Scan for the cell matching the given text and deliver its (x, y) coordinate at center. 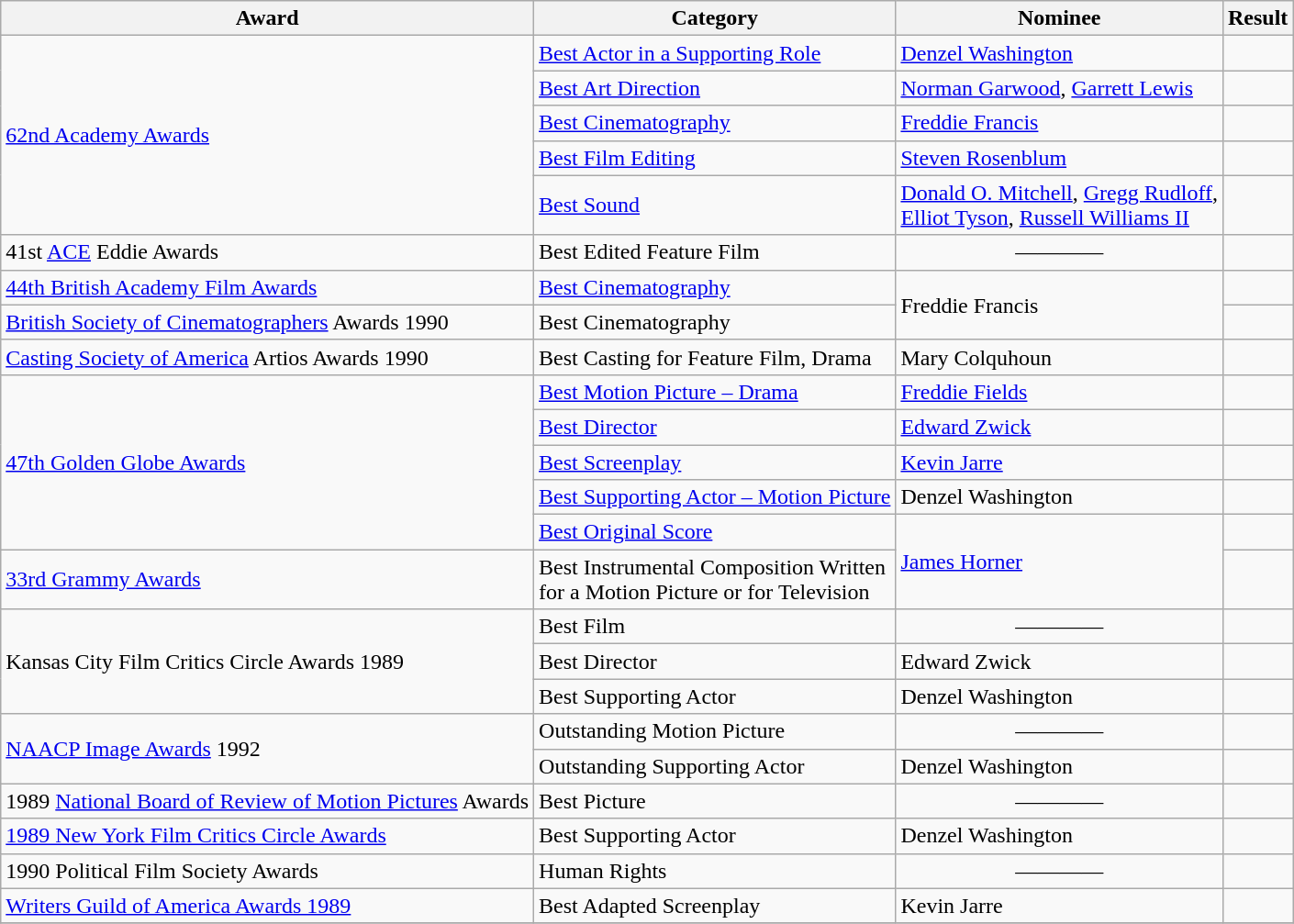
Best Film Editing (715, 158)
NAACP Image Awards 1992 (268, 749)
Outstanding Supporting Actor (715, 766)
James Horner (1059, 562)
British Society of Cinematographers Awards 1990 (268, 322)
Best Sound (715, 206)
1990 Political Film Society Awards (268, 871)
Best Picture (715, 801)
Mary Colquhoun (1059, 357)
Casting Society of America Artios Awards 1990 (268, 357)
47th Golden Globe Awards (268, 462)
Best Screenplay (715, 462)
Writers Guild of America Awards 1989 (268, 906)
Best Supporting Actor – Motion Picture (715, 497)
Award (268, 18)
Freddie Fields (1059, 392)
62nd Academy Awards (268, 136)
Best Edited Feature Film (715, 252)
44th British Academy Film Awards (268, 287)
Steven Rosenblum (1059, 158)
Result (1257, 18)
Nominee (1059, 18)
Best Casting for Feature Film, Drama (715, 357)
Best Adapted Screenplay (715, 906)
Norman Garwood, Garrett Lewis (1059, 88)
1989 National Board of Review of Motion Pictures Awards (268, 801)
Best Art Direction (715, 88)
1989 New York Film Critics Circle Awards (268, 836)
Human Rights (715, 871)
Category (715, 18)
Kansas City Film Critics Circle Awards 1989 (268, 662)
Outstanding Motion Picture (715, 731)
Best Original Score (715, 532)
Best Film (715, 627)
33rd Grammy Awards (268, 580)
Donald O. Mitchell, Gregg Rudloff,Elliot Tyson, Russell Williams II (1059, 206)
Best Instrumental Composition Writtenfor a Motion Picture or for Television (715, 580)
Best Actor in a Supporting Role (715, 53)
41st ACE Eddie Awards (268, 252)
Best Motion Picture – Drama (715, 392)
